Extract the [x, y] coordinate from the center of the cell holding the provided text.  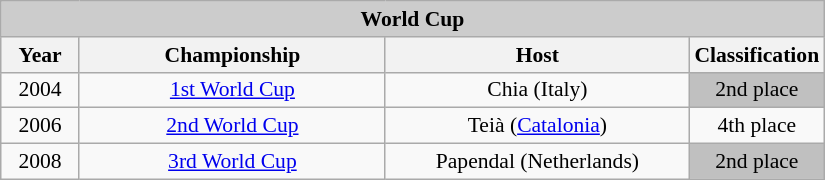
2006 [40, 126]
Teià (Catalonia) [537, 126]
Year [40, 55]
2nd World Cup [232, 126]
4th place [756, 126]
1st World Cup [232, 90]
Papendal (Netherlands) [537, 162]
Chia (Italy) [537, 90]
Championship [232, 55]
2008 [40, 162]
3rd World Cup [232, 162]
Classification [756, 55]
Host [537, 55]
World Cup [413, 19]
2004 [40, 90]
